Detect which cell encompasses the target text, then output its [x, y] center coordinate. 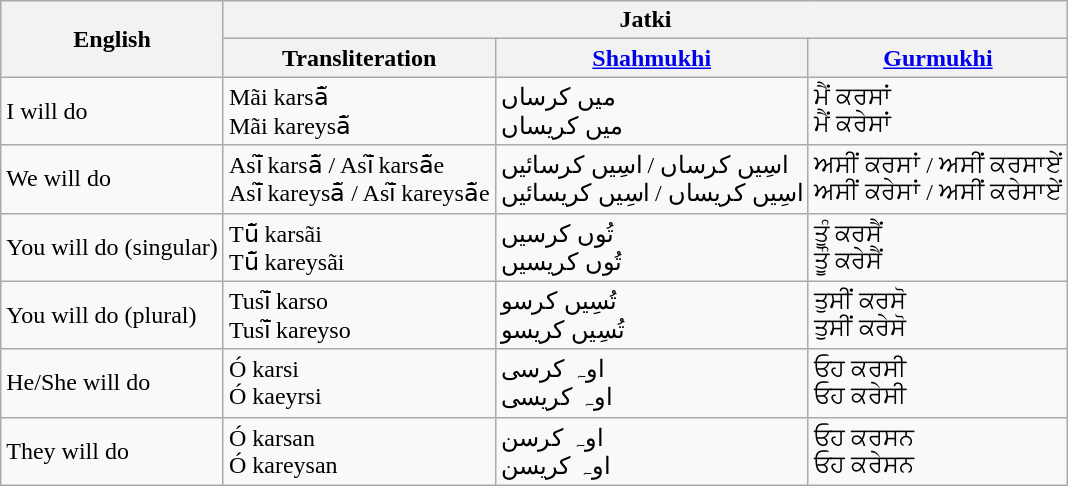
میں کرساںمیں کریساں [652, 111]
You will do (singular) [112, 247]
تُسِیں کرسوتُسِیں کریسو [652, 315]
Gurmukhi [938, 58]
We will do [112, 179]
Asī̃ karsā̃ / Asī̃ karsā̃eAsī̃ kareysā̃ / Asī̃ kareysā̃e [359, 179]
Ó karsanÓ kareysan [359, 451]
ਤੂੰ ਕਰਸੈਂਤੂੰ ਕਰੇਸੈਂ [938, 247]
اوہ کرسناوہ کریسن [652, 451]
Shahmukhi [652, 58]
You will do (plural) [112, 315]
Transliteration [359, 58]
اسِیں کرساں / اسِیں کرسائیںاسِیں کریساں / اسِیں کریسائیں [652, 179]
اوہ کرسیاوہ کریسی [652, 383]
ਮੈਂ ਕਰਸਾਂਮੈਂ ਕਰੇਸਾਂ [938, 111]
Tusī̃ karsoTusī̃ kareyso [359, 315]
تُوں کرسیںتُوں کریسیں [652, 247]
Jatki [645, 20]
ਓਹ ਕਰਸੀਓਹ ਕਰੇਸੀ [938, 383]
English [112, 39]
Mãi karsā̃Mãi kareysā̃ [359, 111]
I will do [112, 111]
ਤੁਸੀਂ ਕਰਸੋਤੁਸੀਂ ਕਰੇਸੋ [938, 315]
They will do [112, 451]
Ó karsiÓ kaeyrsi [359, 383]
Tū̃ karsãiTū̃ kareysãi [359, 247]
ਅਸੀਂ ਕਰਸਾਂ / ਅਸੀਂ ਕਰਸਾਏਂਅਸੀਂ ਕਰੇਸਾਂ / ਅਸੀਂ ਕਰੇਸਾਏਂ [938, 179]
ਓਹ ਕਰਸਨਓਹ ਕਰੇਸਨ [938, 451]
He/She will do [112, 383]
